Detect which cell encompasses the target text, then output its [x, y] center coordinate. 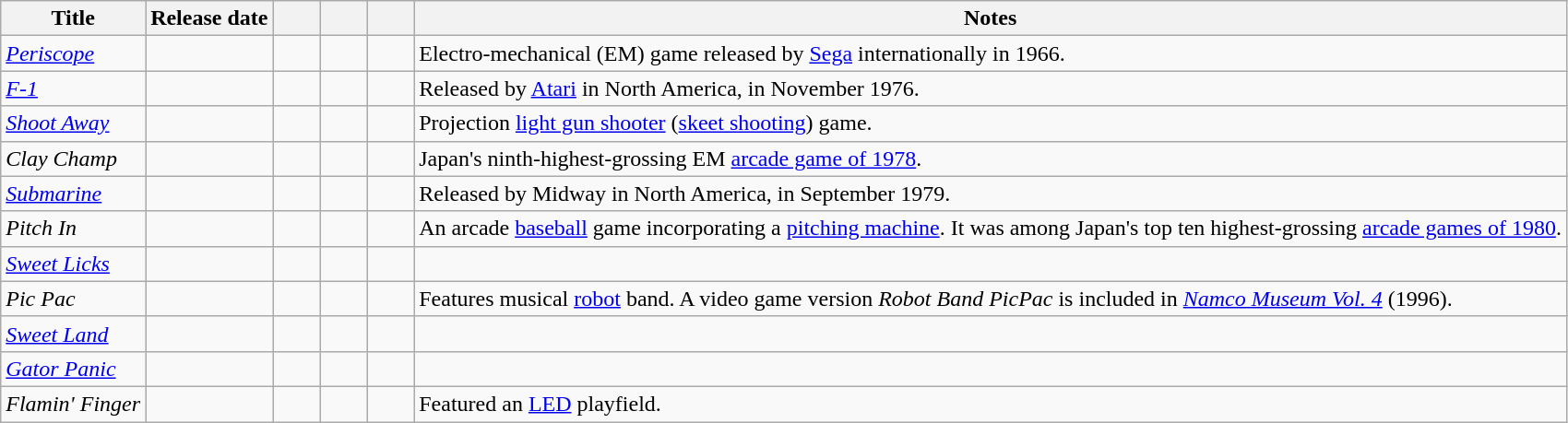
Released by Midway in North America, in September 1979. [991, 194]
Released by Atari in North America, in November 1976. [991, 88]
Release date [209, 18]
Electro-mechanical (EM) game released by Sega internationally in 1966. [991, 53]
Sweet Land [74, 334]
Pic Pac [74, 299]
Projection light gun shooter (skeet shooting) game. [991, 123]
Shoot Away [74, 123]
Notes [991, 18]
Sweet Licks [74, 264]
Flamin' Finger [74, 404]
Gator Panic [74, 369]
An arcade baseball game incorporating a pitching machine. It was among Japan's top ten highest-grossing arcade games of 1980. [991, 229]
Clay Champ [74, 159]
Featured an LED playfield. [991, 404]
F-1 [74, 88]
Japan's ninth-highest-grossing EM arcade game of 1978. [991, 159]
Pitch In [74, 229]
Features musical robot band. A video game version Robot Band PicPac is included in Namco Museum Vol. 4 (1996). [991, 299]
Periscope [74, 53]
Title [74, 18]
Submarine [74, 194]
